Provide the [X, Y] coordinate of the cell's center where the given text is located.  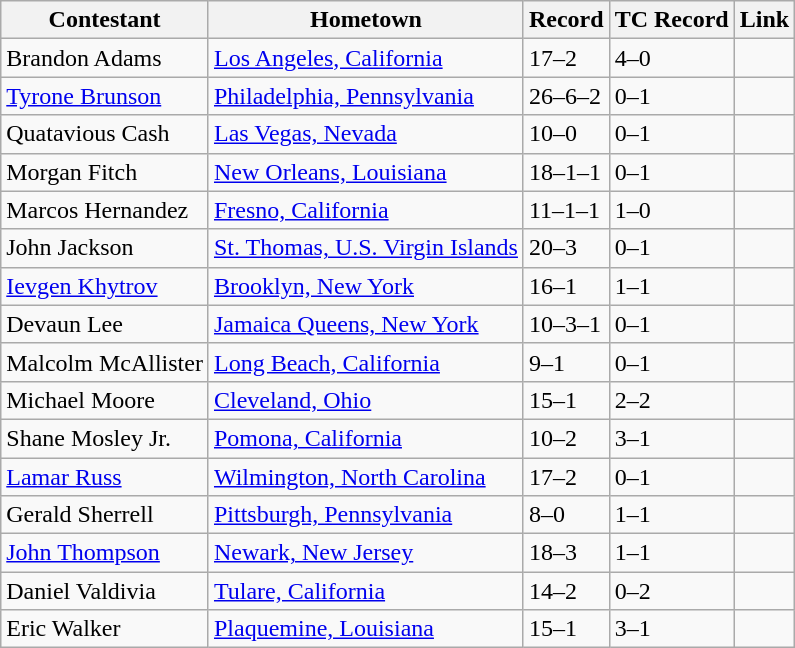
0–2 [672, 591]
18–1–1 [566, 172]
New Orleans, Louisiana [366, 172]
10–0 [566, 134]
Link [764, 20]
4–0 [672, 58]
Malcolm McAllister [105, 362]
Tyrone Brunson [105, 96]
Newark, New Jersey [366, 553]
26–6–2 [566, 96]
TC Record [672, 20]
St. Thomas, U.S. Virgin Islands [366, 248]
11–1–1 [566, 210]
16–1 [566, 286]
18–3 [566, 553]
Tulare, California [366, 591]
Philadelphia, Pennsylvania [366, 96]
Daniel Valdivia [105, 591]
Long Beach, California [366, 362]
Gerald Sherrell [105, 515]
Fresno, California [366, 210]
Los Angeles, California [366, 58]
Hometown [366, 20]
Jamaica Queens, New York [366, 324]
Plaquemine, Louisiana [366, 629]
John Thompson [105, 553]
Devaun Lee [105, 324]
Lamar Russ [105, 477]
Quatavious Cash [105, 134]
Eric Walker [105, 629]
Ievgen Khytrov [105, 286]
Wilmington, North Carolina [366, 477]
10–3–1 [566, 324]
14–2 [566, 591]
Pomona, California [366, 438]
1–0 [672, 210]
Marcos Hernandez [105, 210]
Pittsburgh, Pennsylvania [366, 515]
John Jackson [105, 248]
Brooklyn, New York [366, 286]
20–3 [566, 248]
Michael Moore [105, 400]
2–2 [672, 400]
9–1 [566, 362]
Brandon Adams [105, 58]
Las Vegas, Nevada [366, 134]
Record [566, 20]
Shane Mosley Jr. [105, 438]
Morgan Fitch [105, 172]
Contestant [105, 20]
10–2 [566, 438]
Cleveland, Ohio [366, 400]
8–0 [566, 515]
